Return (X, Y) of the center of cell containing provided text 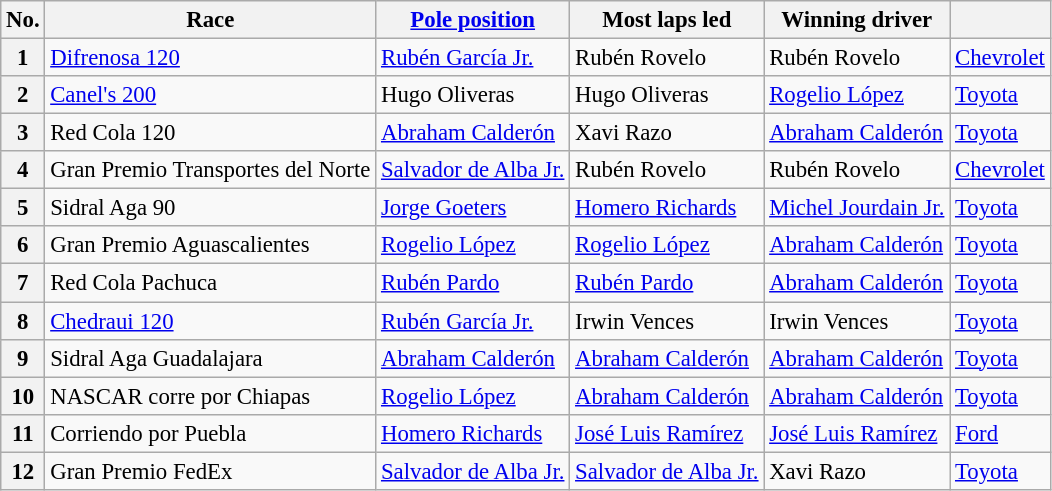
Difrenosa 120 (210, 58)
3 (23, 133)
9 (23, 358)
Sidral Aga Guadalajara (210, 358)
Canel's 200 (210, 95)
Michel Jourdain Jr. (857, 208)
Most laps led (667, 20)
Corriendo por Puebla (210, 433)
7 (23, 283)
Race (210, 20)
No. (23, 20)
Gran Premio FedEx (210, 471)
NASCAR corre por Chiapas (210, 396)
4 (23, 170)
Red Cola 120 (210, 133)
1 (23, 58)
11 (23, 433)
Ford (1000, 433)
Pole position (473, 20)
Red Cola Pachuca (210, 283)
2 (23, 95)
10 (23, 396)
Chedraui 120 (210, 321)
Sidral Aga 90 (210, 208)
12 (23, 471)
Jorge Goeters (473, 208)
5 (23, 208)
8 (23, 321)
Winning driver (857, 20)
Gran Premio Transportes del Norte (210, 170)
6 (23, 245)
Gran Premio Aguascalientes (210, 245)
